Search for the cell housing the specified text and yield its [X, Y] center coordinate. 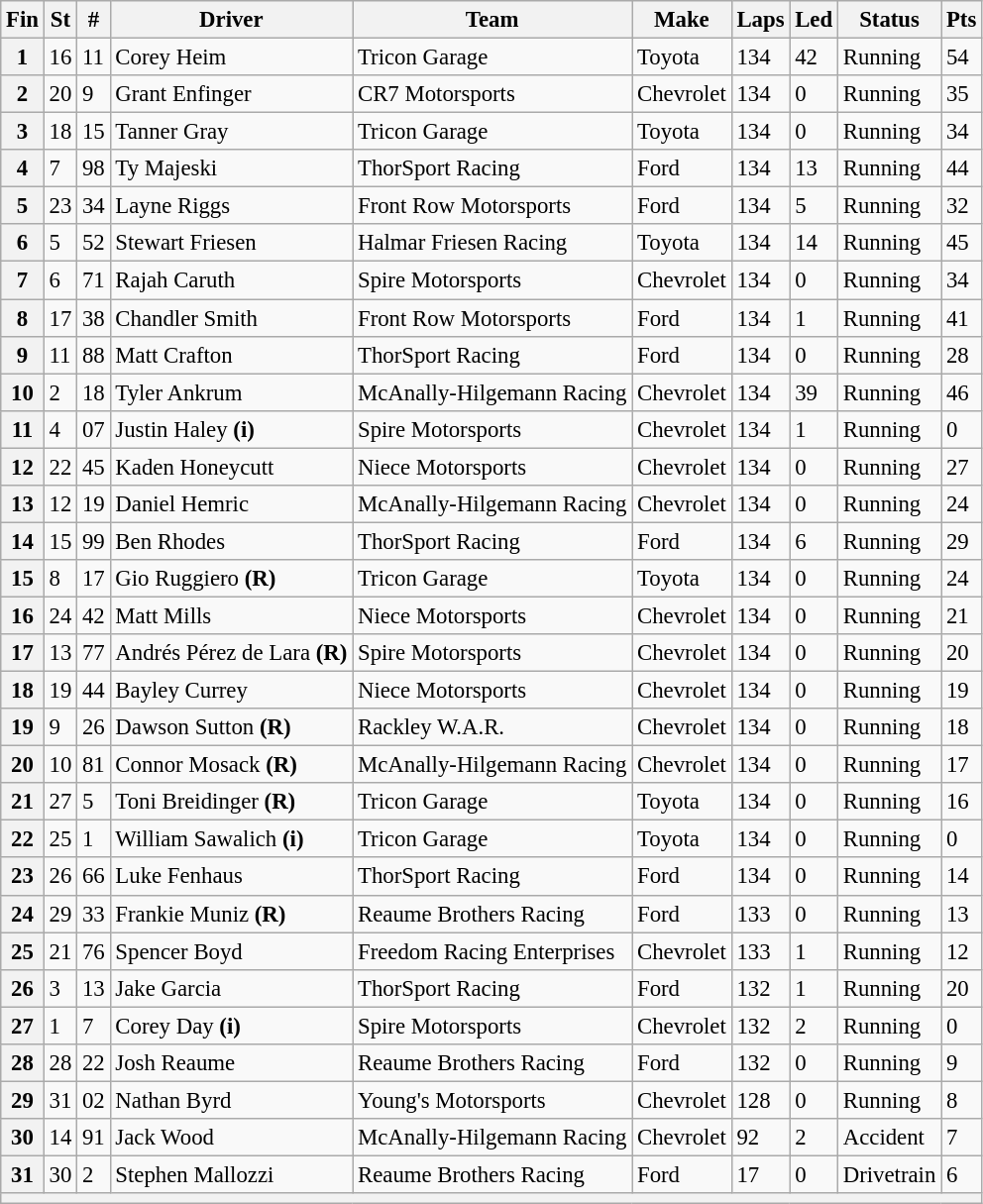
71 [93, 280]
St [59, 20]
52 [93, 243]
Laps [761, 20]
Matt Mills [232, 615]
CR7 Motorsports [492, 94]
William Sawalich (i) [232, 839]
33 [93, 914]
Stephen Mallozzi [232, 1174]
Corey Heim [232, 57]
Josh Reaume [232, 1063]
Spencer Boyd [232, 951]
Dawson Sutton (R) [232, 727]
38 [93, 318]
Gio Ruggiero (R) [232, 579]
98 [93, 168]
Jake Garcia [232, 988]
Corey Day (i) [232, 1026]
Rackley W.A.R. [492, 727]
Status [889, 20]
76 [93, 951]
88 [93, 355]
Justin Haley (i) [232, 429]
Kaden Honeycutt [232, 467]
92 [761, 1138]
Driver [232, 20]
Jack Wood [232, 1138]
02 [93, 1100]
Make [682, 20]
99 [93, 541]
Drivetrain [889, 1174]
128 [761, 1100]
Chandler Smith [232, 318]
Freedom Racing Enterprises [492, 951]
Daniel Hemric [232, 504]
Andrés Pérez de Lara (R) [232, 653]
Toni Breidinger (R) [232, 802]
91 [93, 1138]
Accident [889, 1138]
Tyler Ankrum [232, 392]
Frankie Muniz (R) [232, 914]
Pts [961, 20]
07 [93, 429]
Ben Rhodes [232, 541]
Fin [23, 20]
Team [492, 20]
Luke Fenhaus [232, 877]
Nathan Byrd [232, 1100]
Bayley Currey [232, 691]
46 [961, 392]
66 [93, 877]
Young's Motorsports [492, 1100]
41 [961, 318]
35 [961, 94]
39 [815, 392]
81 [93, 765]
Grant Enfinger [232, 94]
Led [815, 20]
Ty Majeski [232, 168]
Matt Crafton [232, 355]
Stewart Friesen [232, 243]
54 [961, 57]
Layne Riggs [232, 206]
32 [961, 206]
Rajah Caruth [232, 280]
# [93, 20]
77 [93, 653]
Tanner Gray [232, 132]
Halmar Friesen Racing [492, 243]
Connor Mosack (R) [232, 765]
